Locate the cell with the specified text and output its [X, Y] center coordinate. 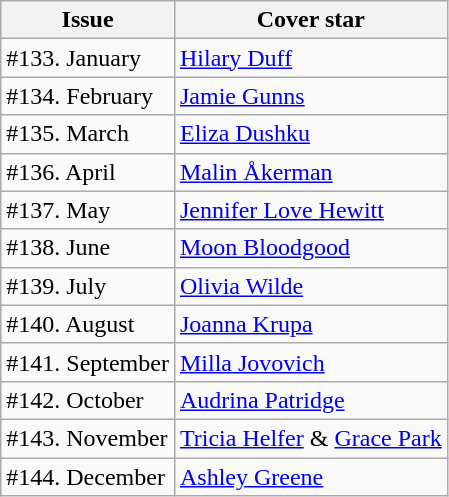
#136. April [88, 172]
Olivia Wilde [310, 286]
Eliza Dushku [310, 134]
Cover star [310, 20]
Jennifer Love Hewitt [310, 210]
Jamie Gunns [310, 96]
#134. February [88, 96]
#133. January [88, 58]
#144. December [88, 477]
Ashley Greene [310, 477]
#140. August [88, 324]
#142. October [88, 400]
#143. November [88, 438]
#139. July [88, 286]
Audrina Patridge [310, 400]
Malin Åkerman [310, 172]
Tricia Helfer & Grace Park [310, 438]
Issue [88, 20]
#137. May [88, 210]
Milla Jovovich [310, 362]
Moon Bloodgood [310, 248]
#141. September [88, 362]
Joanna Krupa [310, 324]
#135. March [88, 134]
Hilary Duff [310, 58]
#138. June [88, 248]
